Provide the [x, y] coordinate of the cell's center where the given text is located.  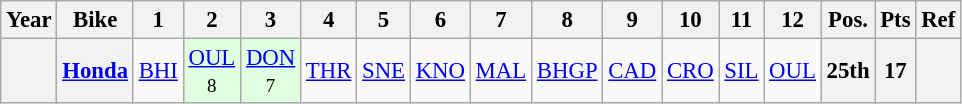
Honda [95, 72]
12 [792, 20]
1 [158, 20]
Bike [95, 20]
SIL [742, 72]
DON7 [271, 72]
25th [848, 72]
THR [329, 72]
3 [271, 20]
Year [29, 20]
7 [500, 20]
Pos. [848, 20]
11 [742, 20]
BHGP [568, 72]
SNE [384, 72]
CRO [690, 72]
KNO [440, 72]
CAD [632, 72]
OUL8 [212, 72]
8 [568, 20]
10 [690, 20]
6 [440, 20]
2 [212, 20]
5 [384, 20]
Pts [896, 20]
17 [896, 72]
9 [632, 20]
4 [329, 20]
OUL [792, 72]
BHI [158, 72]
Ref [938, 20]
MAL [500, 72]
